Detect which cell encompasses the target text, then output its (X, Y) center coordinate. 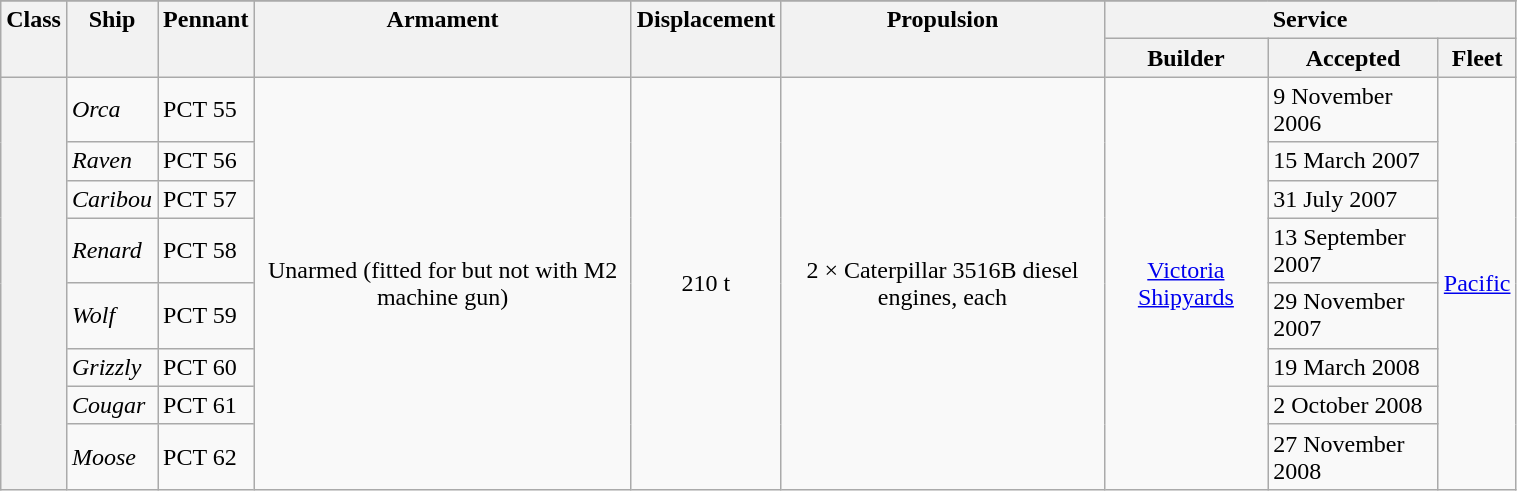
PCT 62 (206, 456)
Wolf (112, 316)
PCT 60 (206, 367)
15 March 2007 (1354, 161)
31 July 2007 (1354, 199)
9 November 2006 (1354, 110)
Cougar (112, 405)
13 September 2007 (1354, 250)
19 March 2008 (1354, 367)
27 November 2008 (1354, 456)
Propulsion (942, 39)
Grizzly (112, 367)
Caribou (112, 199)
PCT 57 (206, 199)
Pacific (1477, 283)
Armament (442, 39)
PCT 56 (206, 161)
Orca (112, 110)
PCT 58 (206, 250)
2 × Caterpillar 3516B diesel engines, each (942, 283)
Service (1310, 20)
Builder (1186, 58)
Raven (112, 161)
29 November 2007 (1354, 316)
Ship (112, 39)
Victoria Shipyards (1186, 283)
210 t (706, 283)
2 October 2008 (1354, 405)
PCT 55 (206, 110)
Displacement (706, 39)
Pennant (206, 39)
PCT 61 (206, 405)
Renard (112, 250)
Class (34, 39)
Accepted (1354, 58)
PCT 59 (206, 316)
Moose (112, 456)
Fleet (1477, 58)
Unarmed (fitted for but not with M2 machine gun) (442, 283)
